Output the [X, Y] coordinate of the center of the cell containing the given text.  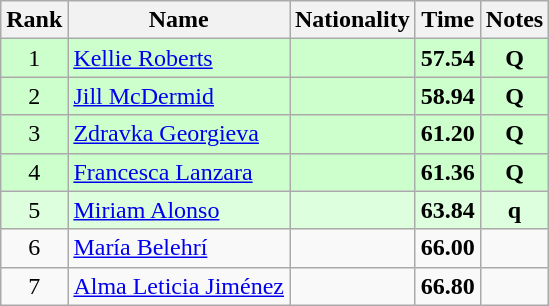
Zdravka Georgieva [179, 134]
66.00 [448, 248]
1 [34, 58]
58.94 [448, 96]
Nationality [353, 20]
57.54 [448, 58]
Francesca Lanzara [179, 172]
61.36 [448, 172]
Jill McDermid [179, 96]
Notes [514, 20]
Miriam Alonso [179, 210]
66.80 [448, 286]
q [514, 210]
Rank [34, 20]
7 [34, 286]
Alma Leticia Jiménez [179, 286]
61.20 [448, 134]
Name [179, 20]
63.84 [448, 210]
6 [34, 248]
2 [34, 96]
5 [34, 210]
Kellie Roberts [179, 58]
María Belehrí [179, 248]
3 [34, 134]
Time [448, 20]
4 [34, 172]
